Extract the (X, Y) coordinate from the center of the cell holding the provided text.  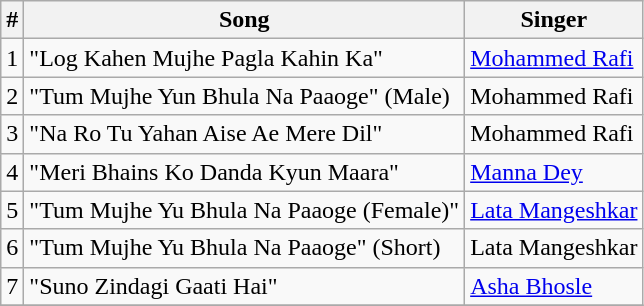
"Tum Mujhe Yu Bhula Na Paaoge" (Short) (244, 248)
4 (12, 172)
2 (12, 96)
"Tum Mujhe Yu Bhula Na Paaoge (Female)" (244, 210)
"Suno Zindagi Gaati Hai" (244, 286)
"Na Ro Tu Yahan Aise Ae Mere Dil" (244, 134)
5 (12, 210)
6 (12, 248)
1 (12, 58)
Singer (554, 20)
"Meri Bhains Ko Danda Kyun Maara" (244, 172)
Song (244, 20)
"Log Kahen Mujhe Pagla Kahin Ka" (244, 58)
Manna Dey (554, 172)
7 (12, 286)
"Tum Mujhe Yun Bhula Na Paaoge" (Male) (244, 96)
# (12, 20)
Asha Bhosle (554, 286)
3 (12, 134)
